Search for the cell housing the specified text and yield its (X, Y) center coordinate. 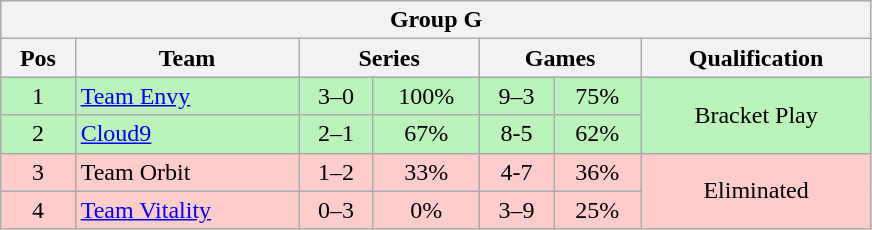
Team Orbit (187, 172)
2–1 (336, 134)
3 (38, 172)
2 (38, 134)
0–3 (336, 210)
3–9 (516, 210)
36% (598, 172)
33% (426, 172)
100% (426, 96)
Qualification (756, 58)
3–0 (336, 96)
Group G (436, 20)
8-5 (516, 134)
9–3 (516, 96)
62% (598, 134)
Games (560, 58)
4-7 (516, 172)
Series (389, 58)
Team Vitality (187, 210)
75% (598, 96)
4 (38, 210)
Team Envy (187, 96)
25% (598, 210)
Pos (38, 58)
Bracket Play (756, 115)
1–2 (336, 172)
Team (187, 58)
0% (426, 210)
Eliminated (756, 191)
1 (38, 96)
67% (426, 134)
Cloud9 (187, 134)
